For the text-containing cell, return its midpoint in [X, Y] coordinate format. 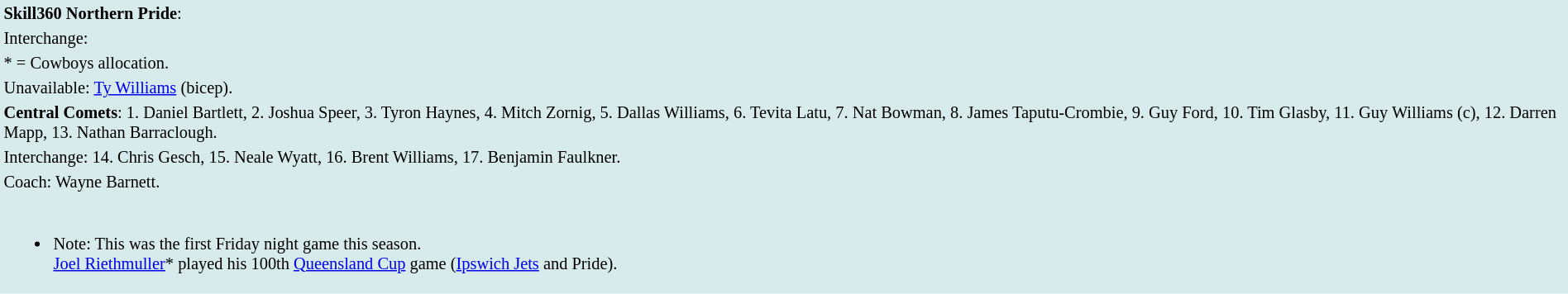
Unavailable: Ty Williams (bicep). [784, 88]
Note: This was the first Friday night game this season.Joel Riethmuller* played his 100th Queensland Cup game (Ipswich Jets and Pride). [784, 244]
Coach: Wayne Barnett. [784, 182]
Interchange: 14. Chris Gesch, 15. Neale Wyatt, 16. Brent Williams, 17. Benjamin Faulkner. [784, 157]
Skill360 Northern Pride: [784, 13]
* = Cowboys allocation. [784, 63]
Interchange: [784, 38]
